Provide the [x, y] coordinate of the cell's center where the given text is located.  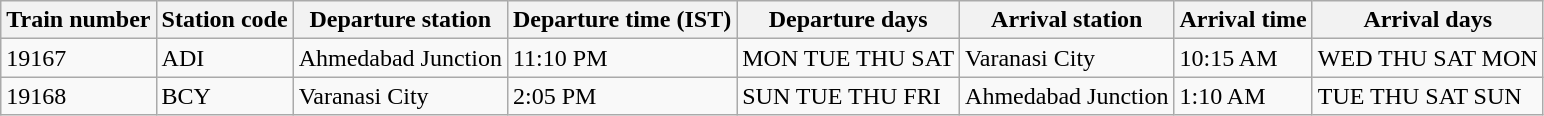
MON TUE THU SAT [848, 58]
Arrival station [1067, 20]
Train number [78, 20]
Departure station [400, 20]
SUN TUE THU FRI [848, 96]
Station code [224, 20]
19168 [78, 96]
Departure time (IST) [622, 20]
10:15 AM [1243, 58]
BCY [224, 96]
Departure days [848, 20]
11:10 PM [622, 58]
2:05 PM [622, 96]
Arrival time [1243, 20]
19167 [78, 58]
Arrival days [1428, 20]
WED THU SAT MON [1428, 58]
TUE THU SAT SUN [1428, 96]
ADI [224, 58]
1:10 AM [1243, 96]
